Output the (X, Y) coordinate of the center of the cell containing the given text.  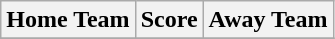
Score (169, 20)
Away Team (268, 20)
Home Team (68, 20)
